Detect which cell encompasses the target text, then output its [X, Y] center coordinate. 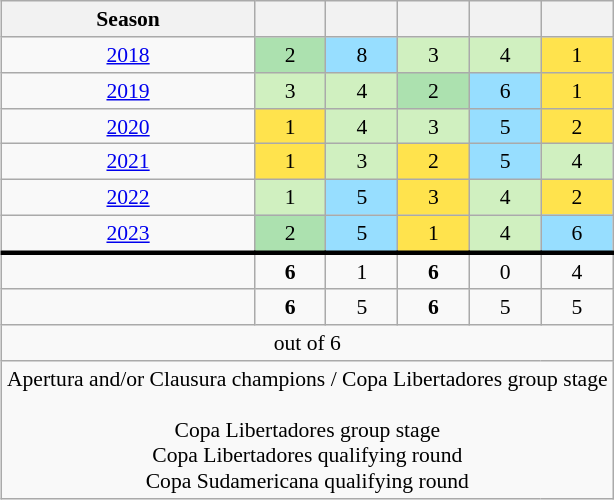
2022 [128, 197]
2019 [128, 91]
0 [505, 270]
2018 [128, 55]
Season [128, 19]
8 [362, 55]
2021 [128, 162]
2020 [128, 126]
2023 [128, 234]
out of 6 [308, 343]
